Provide the [x, y] coordinate of the cell's center where the given text is located.  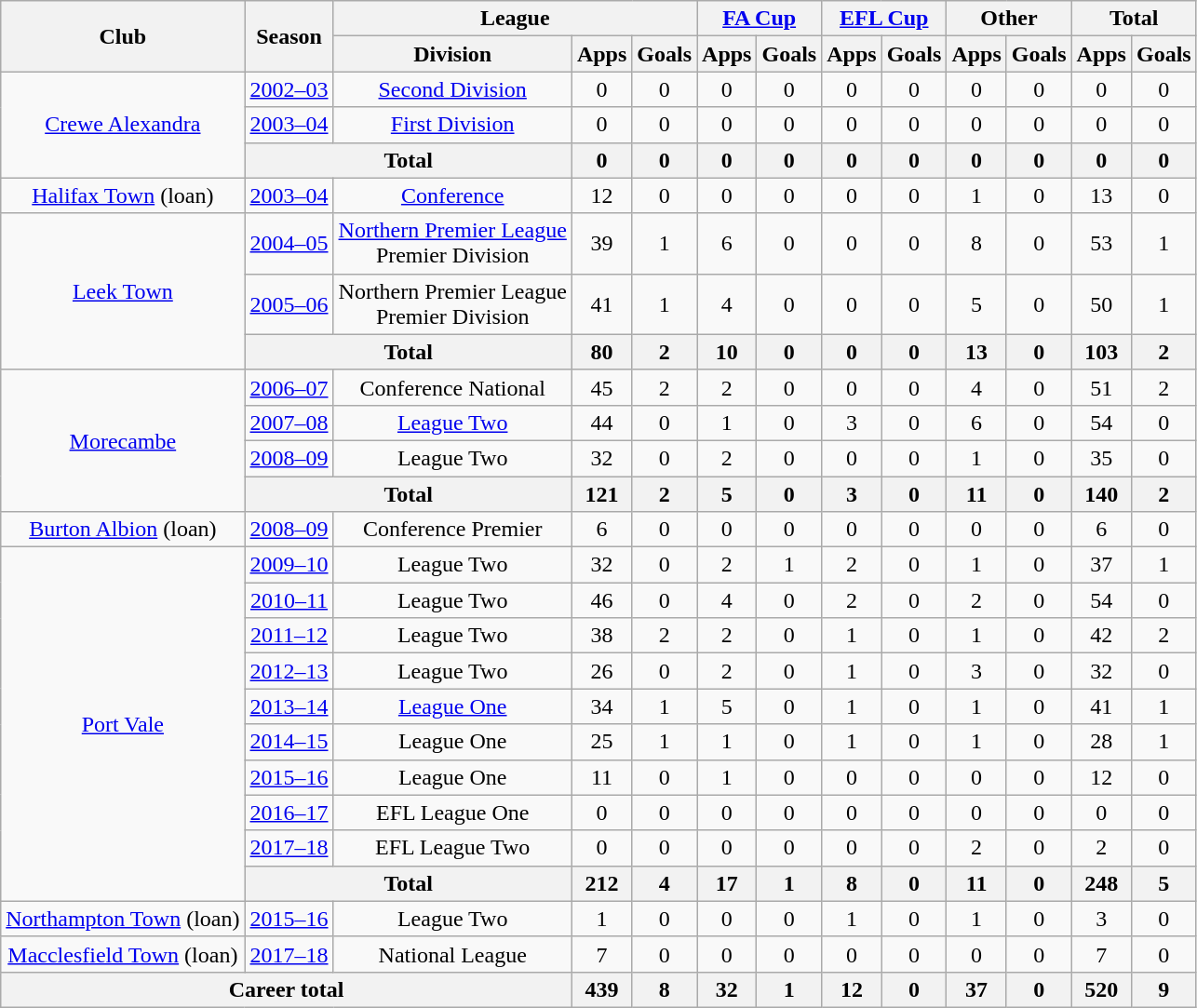
39 [601, 244]
2016–17 [289, 813]
50 [1101, 303]
Port Vale [123, 724]
51 [1101, 387]
Crewe Alexandra [123, 125]
9 [1163, 989]
Conference [452, 195]
Season [289, 36]
212 [601, 883]
Club [123, 36]
46 [601, 600]
26 [601, 671]
2005–06 [289, 303]
38 [601, 636]
Career total [287, 989]
25 [601, 742]
FA Cup [760, 19]
Halifax Town (loan) [123, 195]
Conference National [452, 387]
28 [1101, 742]
42 [1101, 636]
Conference Premier [452, 530]
2002–03 [289, 89]
2011–12 [289, 636]
35 [1101, 458]
2009–10 [289, 565]
2006–07 [289, 387]
520 [1101, 989]
Division [452, 54]
103 [1101, 352]
44 [601, 423]
248 [1101, 883]
Morecambe [123, 440]
Second Division [452, 89]
Other [1009, 19]
Burton Albion (loan) [123, 530]
10 [727, 352]
34 [601, 706]
EFL Cup [884, 19]
National League [452, 954]
Macclesfield Town (loan) [123, 954]
EFL League One [452, 813]
2013–14 [289, 706]
439 [601, 989]
140 [1101, 494]
2014–15 [289, 742]
2007–08 [289, 423]
45 [601, 387]
Northampton Town (loan) [123, 919]
EFL League Two [452, 848]
53 [1101, 244]
2012–13 [289, 671]
80 [601, 352]
2010–11 [289, 600]
17 [727, 883]
121 [601, 494]
Leek Town [123, 291]
2004–05 [289, 244]
First Division [452, 125]
League [515, 19]
